Extract the (x, y) coordinate from the center of the cell holding the provided text.  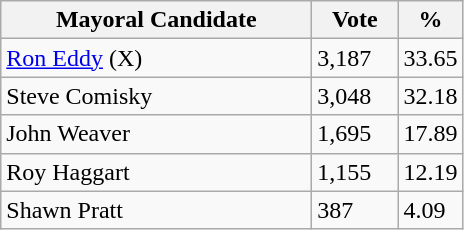
33.65 (430, 58)
Roy Haggart (156, 172)
3,187 (355, 58)
Vote (355, 20)
Steve Comisky (156, 96)
% (430, 20)
387 (355, 210)
12.19 (430, 172)
1,155 (355, 172)
4.09 (430, 210)
Shawn Pratt (156, 210)
32.18 (430, 96)
Mayoral Candidate (156, 20)
1,695 (355, 134)
3,048 (355, 96)
Ron Eddy (X) (156, 58)
John Weaver (156, 134)
17.89 (430, 134)
